Extract the (X, Y) coordinate from the center of the cell holding the provided text.  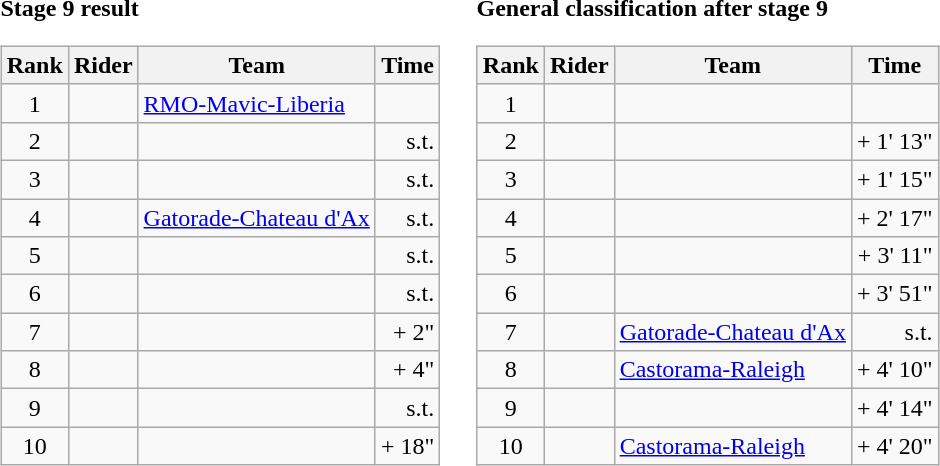
+ 2" (407, 332)
+ 4' 14" (894, 408)
+ 18" (407, 446)
+ 1' 15" (894, 179)
+ 4' 20" (894, 446)
RMO-Mavic-Liberia (256, 103)
+ 1' 13" (894, 141)
+ 4" (407, 370)
+ 4' 10" (894, 370)
+ 3' 11" (894, 256)
+ 3' 51" (894, 294)
+ 2' 17" (894, 217)
